From the cell containing the given text, extract its center point as [X, Y] coordinate. 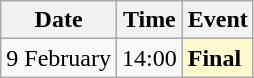
Final [218, 58]
9 February [59, 58]
14:00 [149, 58]
Event [218, 20]
Time [149, 20]
Date [59, 20]
